Determine the (x, y) coordinate at the center of the cell enclosing the given text.  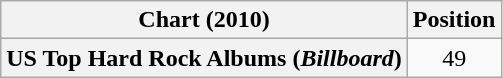
Chart (2010) (204, 20)
US Top Hard Rock Albums (Billboard) (204, 58)
Position (454, 20)
49 (454, 58)
